Scan for the cell matching the given text and deliver its [X, Y] coordinate at center. 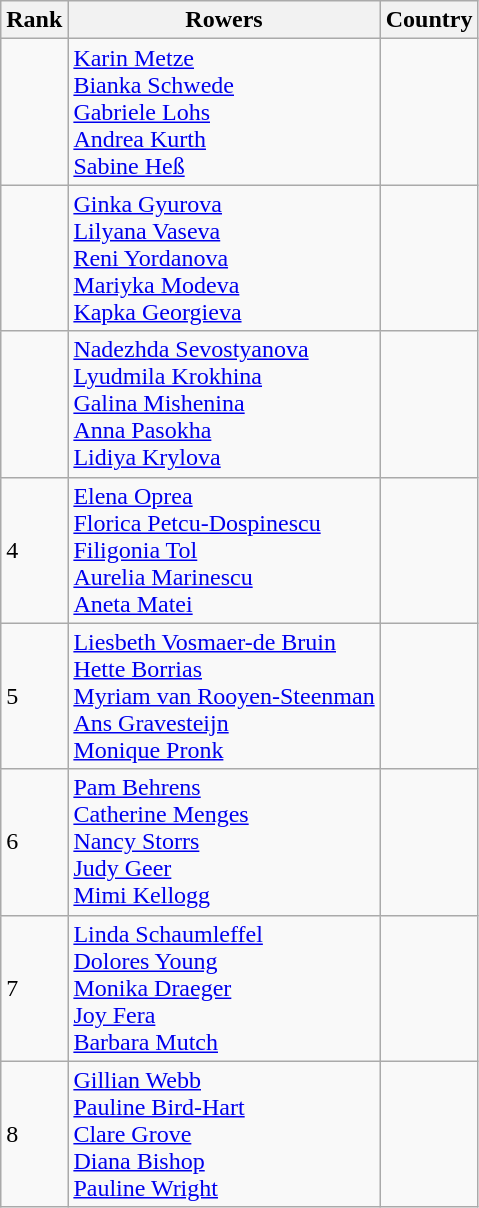
Country [429, 20]
Liesbeth Vosmaer-de BruinHette BorriasMyriam van Rooyen-SteenmanAns GravesteijnMonique Pronk [224, 696]
7 [34, 988]
Linda SchaumleffelDolores YoungMonika DraegerJoy FeraBarbara Mutch [224, 988]
Rowers [224, 20]
Rank [34, 20]
8 [34, 1134]
6 [34, 842]
5 [34, 696]
Elena OpreaFlorica Petcu-DospinescuFiligonia TolAurelia MarinescuAneta Matei [224, 550]
Ginka GyurovaLilyana VasevaReni YordanovaMariyka ModevaKapka Georgieva [224, 258]
Nadezhda SevostyanovaLyudmila KrokhinaGalina MisheninaAnna PasokhaLidiya Krylova [224, 404]
Gillian WebbPauline Bird-HartClare GroveDiana BishopPauline Wright [224, 1134]
4 [34, 550]
Karin MetzeBianka SchwedeGabriele LohsAndrea KurthSabine Heß [224, 112]
Pam BehrensCatherine MengesNancy StorrsJudy GeerMimi Kellogg [224, 842]
